Find where the given text appears and provide that cell's center as (x, y) coordinate. 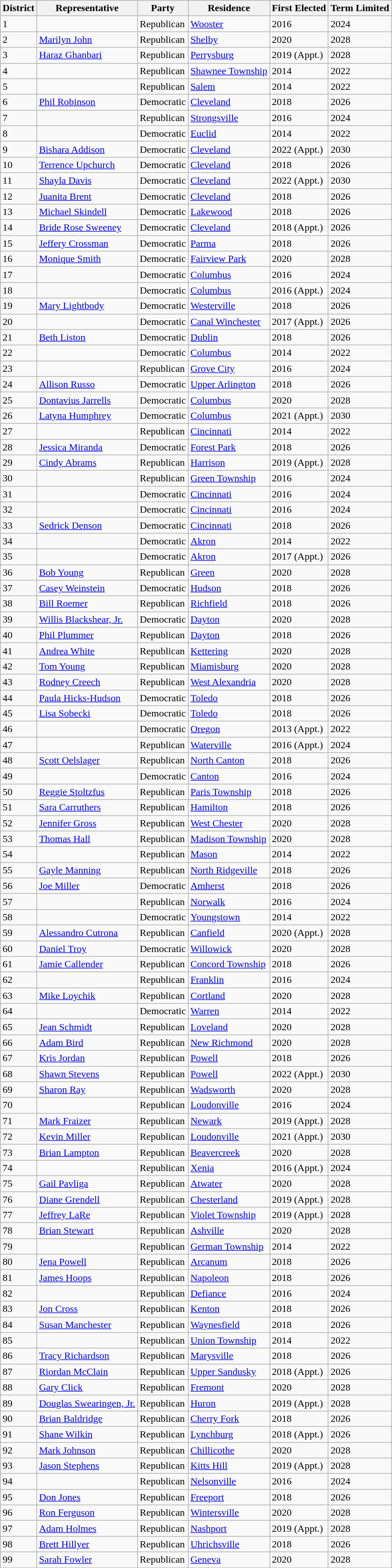
14 (19, 228)
Chillicothe (229, 1450)
39 (19, 619)
33 (19, 525)
Lisa Sobecki (87, 714)
32 (19, 510)
66 (19, 1043)
Violet Township (229, 1215)
Don Jones (87, 1497)
Cortland (229, 996)
Loveland (229, 1027)
Kevin Miller (87, 1136)
60 (19, 948)
James Hoops (87, 1278)
North Canton (229, 761)
Brian Lampton (87, 1152)
80 (19, 1262)
Paula Hicks-Hudson (87, 698)
34 (19, 541)
68 (19, 1074)
Wadsworth (229, 1090)
2013 (Appt.) (299, 729)
Harrison (229, 463)
2 (19, 40)
22 (19, 353)
Jamie Callender (87, 964)
Willowick (229, 948)
Jason Stephens (87, 1466)
89 (19, 1403)
Party (162, 8)
85 (19, 1340)
Upper Sandusky (229, 1372)
Fairview Park (229, 259)
Canfield (229, 933)
25 (19, 400)
1 (19, 24)
Warren (229, 1011)
Juanita Brent (87, 196)
First Elected (299, 8)
38 (19, 604)
Scott Oelslager (87, 761)
35 (19, 557)
Mary Lightbody (87, 306)
Geneva (229, 1560)
44 (19, 698)
Diane Grendell (87, 1199)
97 (19, 1528)
Chesterland (229, 1199)
Upper Arlington (229, 384)
Hamilton (229, 807)
Jena Powell (87, 1262)
Wintersville (229, 1513)
Jennifer Gross (87, 823)
Phil Plummer (87, 635)
Euclid (229, 133)
51 (19, 807)
Uhrichsville (229, 1544)
Adam Holmes (87, 1528)
Salem (229, 86)
Beth Liston (87, 337)
Jeffrey LaRe (87, 1215)
Kettering (229, 651)
48 (19, 761)
Dublin (229, 337)
42 (19, 666)
95 (19, 1497)
43 (19, 682)
Susan Manchester (87, 1325)
Mike Loychik (87, 996)
Gayle Manning (87, 870)
Tom Young (87, 666)
13 (19, 212)
Michael Skindell (87, 212)
81 (19, 1278)
Youngstown (229, 917)
Lakewood (229, 212)
84 (19, 1325)
72 (19, 1136)
New Richmond (229, 1043)
Concord Township (229, 964)
37 (19, 588)
Daniel Troy (87, 948)
36 (19, 572)
Arcanum (229, 1262)
Green (229, 572)
Kitts Hill (229, 1466)
Thomas Hall (87, 839)
Cindy Abrams (87, 463)
90 (19, 1419)
Mark Fraizer (87, 1121)
21 (19, 337)
50 (19, 792)
83 (19, 1309)
5 (19, 86)
92 (19, 1450)
Marilyn John (87, 40)
76 (19, 1199)
20 (19, 322)
West Chester (229, 823)
Residence (229, 8)
17 (19, 275)
Adam Bird (87, 1043)
Madison Township (229, 839)
Sharon Ray (87, 1090)
9 (19, 149)
Grove City (229, 369)
Marysville (229, 1356)
Kris Jordan (87, 1058)
16 (19, 259)
18 (19, 290)
Riordan McClain (87, 1372)
49 (19, 776)
Richfield (229, 604)
Rodney Creech (87, 682)
Sara Carruthers (87, 807)
Willis Blackshear, Jr. (87, 619)
Fremont (229, 1387)
Amherst (229, 886)
Shawn Stevens (87, 1074)
86 (19, 1356)
71 (19, 1121)
Forest Park (229, 447)
Nelsonville (229, 1482)
Shawnee Township (229, 71)
26 (19, 415)
29 (19, 463)
53 (19, 839)
27 (19, 431)
78 (19, 1231)
4 (19, 71)
Brian Baldridge (87, 1419)
99 (19, 1560)
56 (19, 886)
Bride Rose Sweeney (87, 228)
North Ridgeville (229, 870)
Westerville (229, 306)
8 (19, 133)
Miamisburg (229, 666)
79 (19, 1246)
Parma (229, 243)
Phil Robinson (87, 102)
Tracy Richardson (87, 1356)
3 (19, 55)
Waynesfield (229, 1325)
19 (19, 306)
87 (19, 1372)
96 (19, 1513)
40 (19, 635)
88 (19, 1387)
Kenton (229, 1309)
Franklin (229, 980)
Sedrick Denson (87, 525)
24 (19, 384)
Oregon (229, 729)
Huron (229, 1403)
94 (19, 1482)
Allison Russo (87, 384)
Douglas Swearingen, Jr. (87, 1403)
63 (19, 996)
Wooster (229, 24)
Shayla Davis (87, 180)
Latyna Humphrey (87, 415)
Nashport (229, 1528)
11 (19, 180)
Haraz Ghanbari (87, 55)
23 (19, 369)
Term Limited (359, 8)
Bill Roemer (87, 604)
Mason (229, 854)
Paris Township (229, 792)
67 (19, 1058)
Mark Johnson (87, 1450)
75 (19, 1183)
12 (19, 196)
Brian Stewart (87, 1231)
West Alexandria (229, 682)
30 (19, 478)
Canton (229, 776)
10 (19, 165)
Representative (87, 8)
Lynchburg (229, 1434)
District (19, 8)
Reggie Stoltzfus (87, 792)
Bishara Addison (87, 149)
47 (19, 745)
Shelby (229, 40)
Jeffery Crossman (87, 243)
74 (19, 1168)
2020 (Appt.) (299, 933)
Xenia (229, 1168)
Dontavius Jarrells (87, 400)
15 (19, 243)
98 (19, 1544)
64 (19, 1011)
52 (19, 823)
Gary Click (87, 1387)
82 (19, 1293)
55 (19, 870)
54 (19, 854)
Jessica Miranda (87, 447)
Ron Ferguson (87, 1513)
Napoleon (229, 1278)
6 (19, 102)
73 (19, 1152)
Freeport (229, 1497)
41 (19, 651)
German Township (229, 1246)
Defiance (229, 1293)
Jean Schmidt (87, 1027)
Alessandro Cutrona (87, 933)
70 (19, 1105)
Union Township (229, 1340)
Green Township (229, 478)
Andrea White (87, 651)
Atwater (229, 1183)
Newark (229, 1121)
Gail Pavliga (87, 1183)
Waterville (229, 745)
31 (19, 494)
Hudson (229, 588)
7 (19, 118)
Norwalk (229, 901)
Ashville (229, 1231)
Terrence Upchurch (87, 165)
58 (19, 917)
Strongsville (229, 118)
57 (19, 901)
Perrysburg (229, 55)
59 (19, 933)
62 (19, 980)
Sarah Fowler (87, 1560)
Beavercreek (229, 1152)
45 (19, 714)
91 (19, 1434)
Monique Smith (87, 259)
77 (19, 1215)
Brett Hillyer (87, 1544)
Jon Cross (87, 1309)
69 (19, 1090)
65 (19, 1027)
Joe Miller (87, 886)
28 (19, 447)
93 (19, 1466)
Shane Wilkin (87, 1434)
Bob Young (87, 572)
Casey Weinstein (87, 588)
Canal Winchester (229, 322)
61 (19, 964)
Cherry Fork (229, 1419)
46 (19, 729)
